Locate the cell with the specified text and output its (x, y) center coordinate. 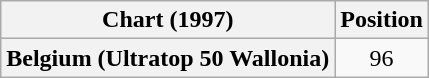
96 (382, 58)
Position (382, 20)
Belgium (Ultratop 50 Wallonia) (168, 58)
Chart (1997) (168, 20)
